Extract the [x, y] coordinate from the center of the cell holding the provided text.  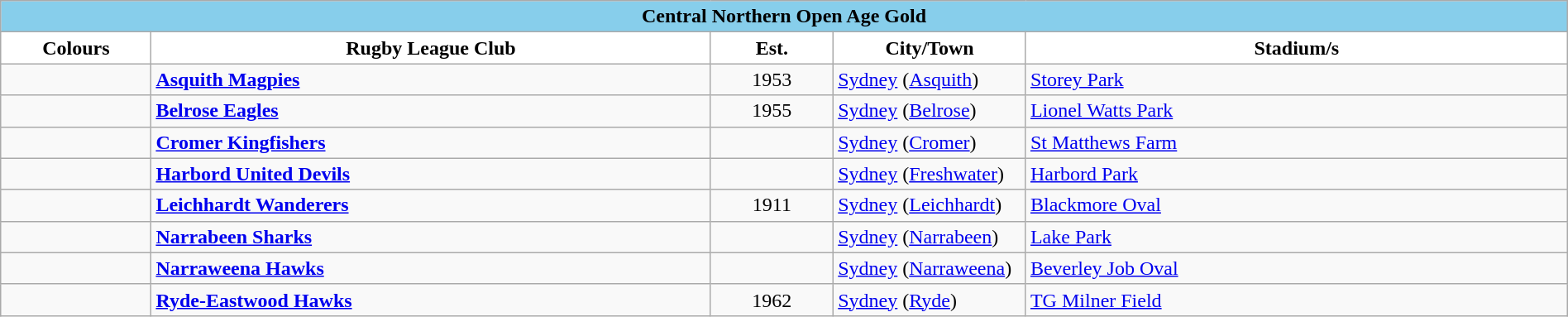
Harbord United Devils [431, 174]
Cromer Kingfishers [431, 142]
Beverley Job Oval [1297, 268]
Colours [76, 48]
Sydney (Narrabeen) [930, 237]
Rugby League Club [431, 48]
Sydney (Ryde) [930, 300]
Stadium/s [1297, 48]
1962 [772, 300]
Lionel Watts Park [1297, 111]
Sydney (Leichhardt) [930, 205]
1953 [772, 79]
Blackmore Oval [1297, 205]
TG Milner Field [1297, 300]
Sydney (Belrose) [930, 111]
Narraweena Hawks [431, 268]
Storey Park [1297, 79]
St Matthews Farm [1297, 142]
City/Town [930, 48]
Sydney (Freshwater) [930, 174]
Sydney (Narraweena) [930, 268]
Belrose Eagles [431, 111]
Leichhardt Wanderers [431, 205]
Sydney (Asquith) [930, 79]
Central Northern Open Age Gold [784, 17]
1955 [772, 111]
Sydney (Cromer) [930, 142]
Asquith Magpies [431, 79]
Harbord Park [1297, 174]
Ryde-Eastwood Hawks [431, 300]
Lake Park [1297, 237]
Est. [772, 48]
Narrabeen Sharks [431, 237]
1911 [772, 205]
